Pinpoint the cell where the given text exists, returning its [X, Y] midpoint coordinate. 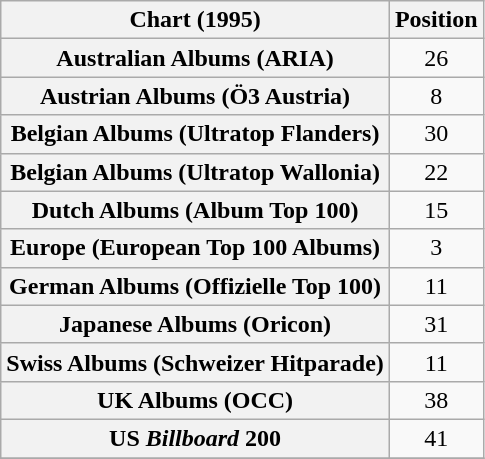
Japanese Albums (Oricon) [196, 324]
Dutch Albums (Album Top 100) [196, 210]
Position [436, 20]
Swiss Albums (Schweizer Hitparade) [196, 362]
41 [436, 438]
UK Albums (OCC) [196, 400]
8 [436, 96]
Belgian Albums (Ultratop Wallonia) [196, 172]
Belgian Albums (Ultratop Flanders) [196, 134]
US Billboard 200 [196, 438]
22 [436, 172]
15 [436, 210]
German Albums (Offizielle Top 100) [196, 286]
38 [436, 400]
30 [436, 134]
Europe (European Top 100 Albums) [196, 248]
31 [436, 324]
Australian Albums (ARIA) [196, 58]
Chart (1995) [196, 20]
26 [436, 58]
Austrian Albums (Ö3 Austria) [196, 96]
3 [436, 248]
